Search for the cell housing the specified text and yield its [x, y] center coordinate. 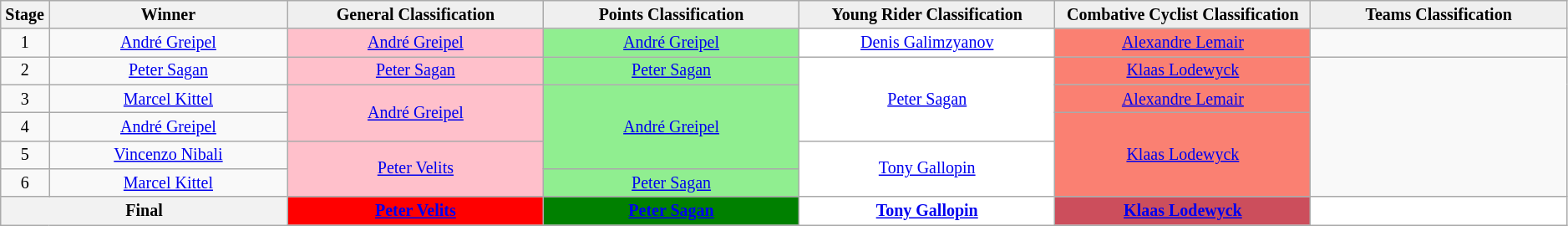
Points Classification [671, 15]
1 [25, 44]
General Classification [415, 15]
Denis Galimzyanov [927, 44]
Teams Classification [1439, 15]
5 [25, 154]
Stage [25, 15]
Vincenzo Nibali [169, 154]
Combative Cyclist Classification [1183, 15]
Final [145, 211]
2 [25, 70]
Young Rider Classification [927, 15]
Winner [169, 15]
6 [25, 182]
3 [25, 99]
4 [25, 127]
